Provide the (x, y) coordinate of the cell's center where the given text is located.  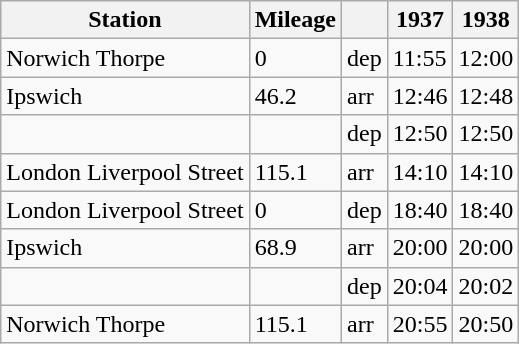
1937 (420, 20)
20:50 (486, 324)
11:55 (420, 58)
Station (125, 20)
Mileage (295, 20)
12:00 (486, 58)
1938 (486, 20)
20:02 (486, 286)
20:55 (420, 324)
46.2 (295, 96)
20:04 (420, 286)
12:46 (420, 96)
12:48 (486, 96)
68.9 (295, 248)
